From the cell containing the given text, extract its center point as (x, y) coordinate. 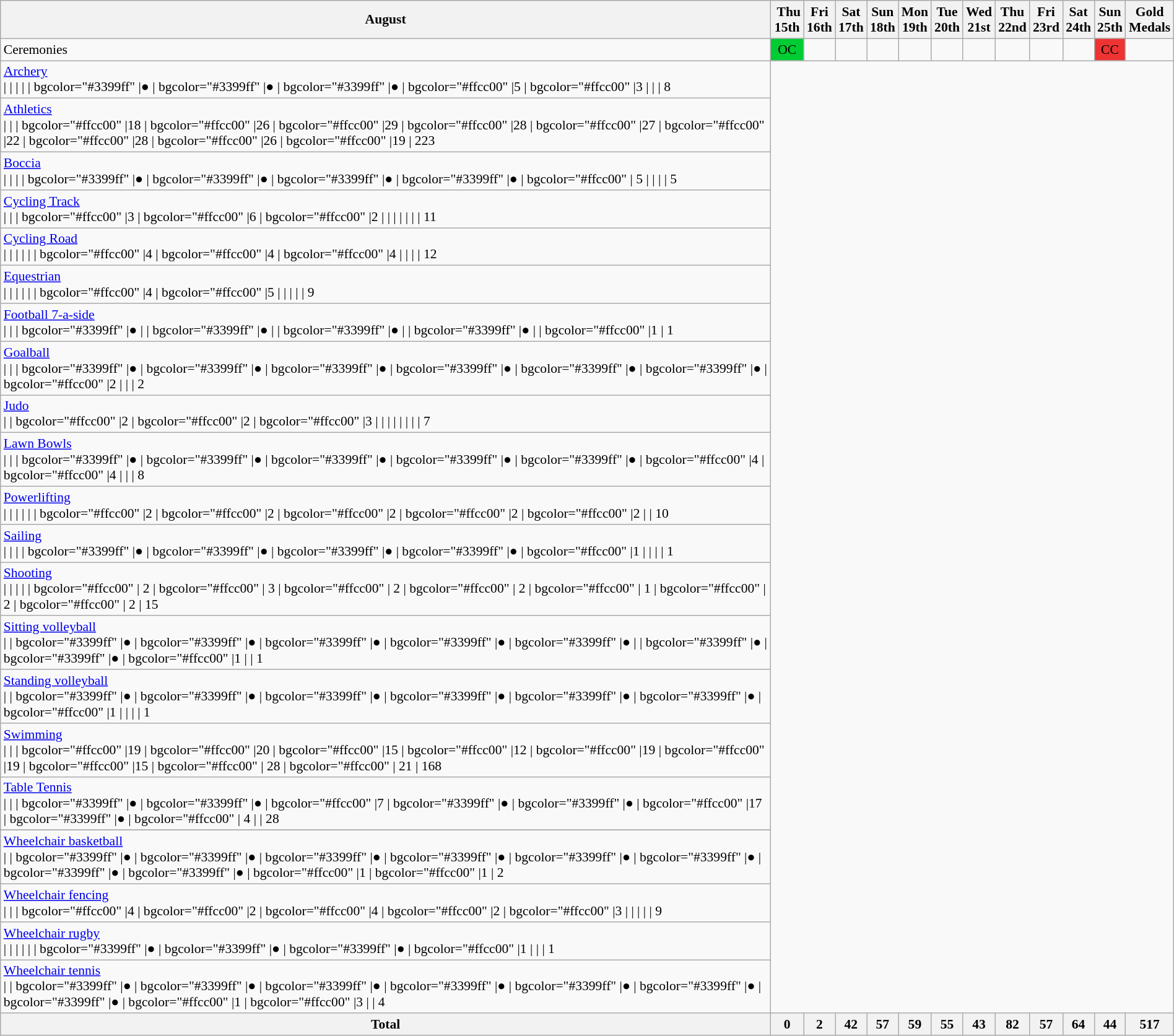
Ceremonies (386, 50)
Total (386, 1024)
GoldMedals (1149, 20)
64 (1079, 1024)
0 (787, 1024)
Sat17th (851, 20)
Tue20th (947, 20)
Mon19th (915, 20)
Football 7-a-side| | | bgcolor="#3399ff" |● | | bgcolor="#3399ff" |● | | bgcolor="#3399ff" |● | | bgcolor="#3399ff" |● | | bgcolor="#ffcc00" |1 | 1 (386, 322)
Boccia| | | | bgcolor="#3399ff" |● | bgcolor="#3399ff" |● | bgcolor="#3399ff" |● | bgcolor="#3399ff" |● | bgcolor="#ffcc00" | 5 | | | | 5 (386, 171)
Fri23rd (1046, 20)
OC (787, 50)
Cycling Track| | | bgcolor="#ffcc00" |3 | bgcolor="#ffcc00" |6 | bgcolor="#ffcc00" |2 | | | | | | | 11 (386, 208)
55 (947, 1024)
Equestrian| | | | | | bgcolor="#ffcc00" |4 | bgcolor="#ffcc00" |5 | | | | | 9 (386, 285)
Thu22nd (1012, 20)
Sun25th (1110, 20)
43 (979, 1024)
82 (1012, 1024)
2 (820, 1024)
44 (1110, 1024)
Sun18th (883, 20)
August (386, 20)
Cycling Road| | | | | | bgcolor="#ffcc00" |4 | bgcolor="#ffcc00" |4 | bgcolor="#ffcc00" |4 | | | | 12 (386, 246)
Archery| | | | | bgcolor="#3399ff" |● | bgcolor="#3399ff" |● | bgcolor="#3399ff" |● | bgcolor="#ffcc00" |5 | bgcolor="#ffcc00" |3 | | | 8 (386, 79)
42 (851, 1024)
Thu15th (787, 20)
Judo| | bgcolor="#ffcc00" |2 | bgcolor="#ffcc00" |2 | bgcolor="#ffcc00" |3 | | | | | | | | 7 (386, 414)
CC (1110, 50)
Wheelchair fencing| | | bgcolor="#ffcc00" |4 | bgcolor="#ffcc00" |2 | bgcolor="#ffcc00" |4 | bgcolor="#ffcc00" |2 | bgcolor="#ffcc00" |3 | | | | | 9 (386, 903)
Fri16th (820, 20)
59 (915, 1024)
Sat24th (1079, 20)
Wed21st (979, 20)
517 (1149, 1024)
Sailing| | | | bgcolor="#3399ff" |● | bgcolor="#3399ff" |● | bgcolor="#3399ff" |● | bgcolor="#3399ff" |● | bgcolor="#ffcc00" |1 | | | | 1 (386, 542)
Wheelchair rugby| | | | | | bgcolor="#3399ff" |● | bgcolor="#3399ff" |● | bgcolor="#3399ff" |● | bgcolor="#ffcc00" |1 | | | 1 (386, 940)
Powerlifting| | | | | | bgcolor="#ffcc00" |2 | bgcolor="#ffcc00" |2 | bgcolor="#ffcc00" |2 | bgcolor="#ffcc00" |2 | bgcolor="#ffcc00" |2 | | 10 (386, 505)
